Identify which cell holds the provided text, then report its [X, Y] central coordinate. 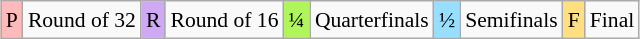
F [574, 20]
R [154, 20]
Quarterfinals [372, 20]
Final [612, 20]
Semifinals [511, 20]
¼ [297, 20]
Round of 32 [82, 20]
½ [447, 20]
P [12, 20]
Round of 16 [224, 20]
